For the text-containing cell, return its midpoint in [x, y] coordinate format. 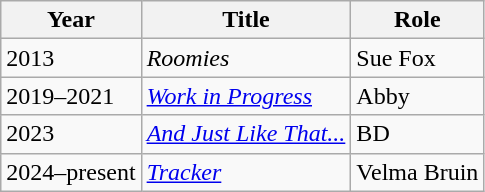
And Just Like That... [246, 134]
2013 [71, 58]
2019–2021 [71, 96]
Tracker [246, 172]
Sue Fox [418, 58]
Title [246, 20]
Velma Bruin [418, 172]
2024–present [71, 172]
Roomies [246, 58]
Role [418, 20]
Year [71, 20]
BD [418, 134]
2023 [71, 134]
Work in Progress [246, 96]
Abby [418, 96]
